Extract the (X, Y) coordinate from the center of the cell holding the provided text.  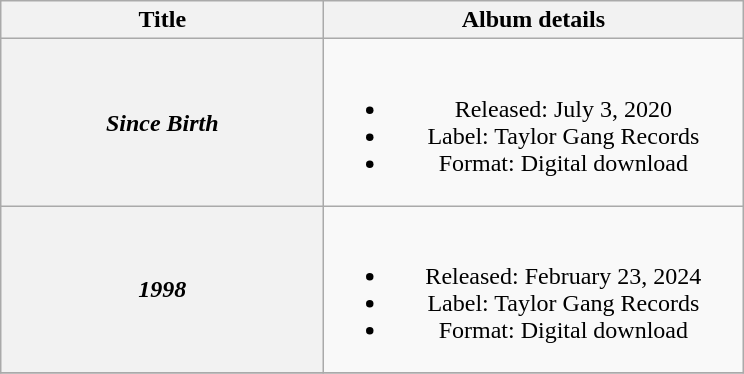
Album details (534, 20)
Released: July 3, 2020Label: Taylor Gang RecordsFormat: Digital download (534, 122)
1998 (162, 290)
Since Birth (162, 122)
Released: February 23, 2024Label: Taylor Gang RecordsFormat: Digital download (534, 290)
Title (162, 20)
